For the text-containing cell, return its midpoint in [x, y] coordinate format. 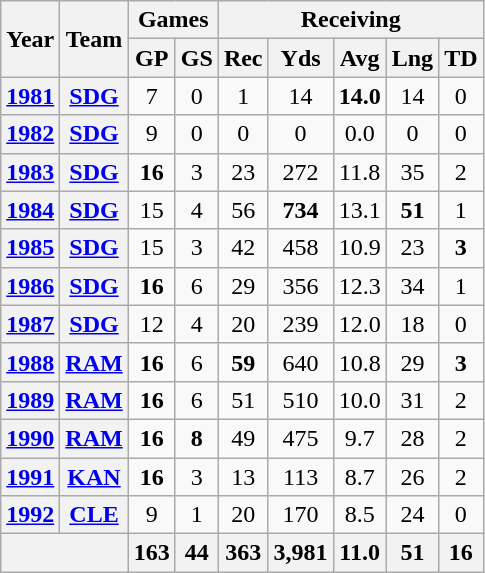
1991 [30, 477]
GP [152, 58]
8.7 [360, 477]
10.9 [360, 248]
35 [412, 172]
8.5 [360, 515]
113 [300, 477]
CLE [94, 515]
356 [300, 286]
GS [196, 58]
Yds [300, 58]
1989 [30, 400]
13 [243, 477]
734 [300, 210]
11.0 [360, 553]
Rec [243, 58]
1982 [30, 134]
475 [300, 438]
12.3 [360, 286]
12.0 [360, 324]
Team [94, 39]
59 [243, 362]
Lng [412, 58]
163 [152, 553]
0.0 [360, 134]
12 [152, 324]
1985 [30, 248]
10.0 [360, 400]
11.8 [360, 172]
3,981 [300, 553]
1990 [30, 438]
13.1 [360, 210]
31 [412, 400]
18 [412, 324]
9.7 [360, 438]
KAN [94, 477]
458 [300, 248]
56 [243, 210]
24 [412, 515]
Year [30, 39]
TD [461, 58]
Receiving [350, 20]
Games [173, 20]
7 [152, 96]
28 [412, 438]
510 [300, 400]
1981 [30, 96]
44 [196, 553]
49 [243, 438]
1992 [30, 515]
1986 [30, 286]
170 [300, 515]
26 [412, 477]
14.0 [360, 96]
363 [243, 553]
10.8 [360, 362]
8 [196, 438]
42 [243, 248]
1984 [30, 210]
1988 [30, 362]
34 [412, 286]
272 [300, 172]
1987 [30, 324]
1983 [30, 172]
640 [300, 362]
239 [300, 324]
Avg [360, 58]
